Return (x, y) of the center of cell containing provided text 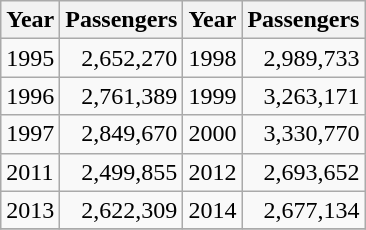
2000 (212, 134)
2,693,652 (304, 172)
1997 (30, 134)
1995 (30, 58)
1996 (30, 96)
3,330,770 (304, 134)
2,761,389 (122, 96)
2,989,733 (304, 58)
2,677,134 (304, 210)
2,499,855 (122, 172)
1999 (212, 96)
2012 (212, 172)
2013 (30, 210)
2011 (30, 172)
3,263,171 (304, 96)
2,622,309 (122, 210)
2,652,270 (122, 58)
1998 (212, 58)
2014 (212, 210)
2,849,670 (122, 134)
